Return [x, y] of the center of cell containing provided text 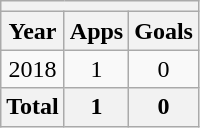
Goals [164, 31]
Year [33, 31]
Apps [96, 31]
2018 [33, 69]
Total [33, 107]
